Identify which cell holds the provided text, then report its (X, Y) central coordinate. 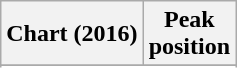
Chart (2016) (72, 34)
Peakposition (189, 34)
